Return the (x, y) coordinate for the center point of the cell that contains the specified text.  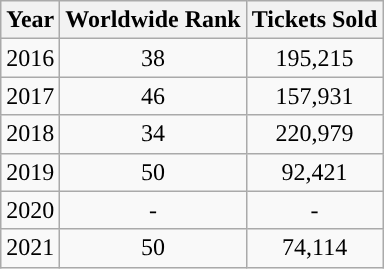
38 (153, 58)
46 (153, 96)
Tickets Sold (314, 20)
2017 (30, 96)
34 (153, 134)
2021 (30, 248)
220,979 (314, 134)
74,114 (314, 248)
2019 (30, 172)
2016 (30, 58)
195,215 (314, 58)
92,421 (314, 172)
2020 (30, 210)
Year (30, 20)
157,931 (314, 96)
2018 (30, 134)
Worldwide Rank (153, 20)
